Extract the (x, y) coordinate from the center of the cell holding the provided text.  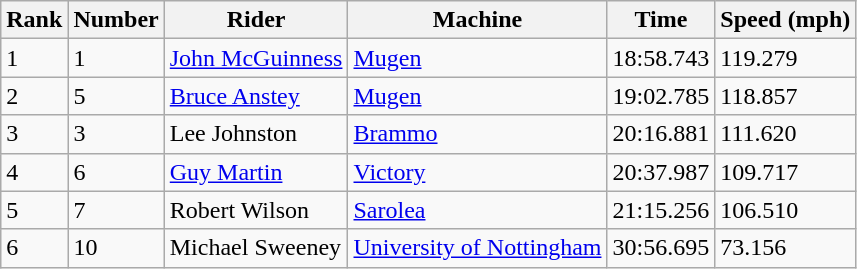
Michael Sweeney (256, 248)
73.156 (786, 248)
18:58.743 (661, 58)
Rider (256, 20)
Robert Wilson (256, 210)
Sarolea (478, 210)
109.717 (786, 172)
106.510 (786, 210)
119.279 (786, 58)
20:37.987 (661, 172)
30:56.695 (661, 248)
Victory (478, 172)
Guy Martin (256, 172)
Lee Johnston (256, 134)
21:15.256 (661, 210)
118.857 (786, 96)
Time (661, 20)
Rank (34, 20)
20:16.881 (661, 134)
University of Nottingham (478, 248)
111.620 (786, 134)
2 (34, 96)
John McGuinness (256, 58)
Speed (mph) (786, 20)
Bruce Anstey (256, 96)
10 (116, 248)
Machine (478, 20)
7 (116, 210)
Number (116, 20)
Brammo (478, 134)
4 (34, 172)
19:02.785 (661, 96)
